Scan for the cell matching the given text and deliver its (x, y) coordinate at center. 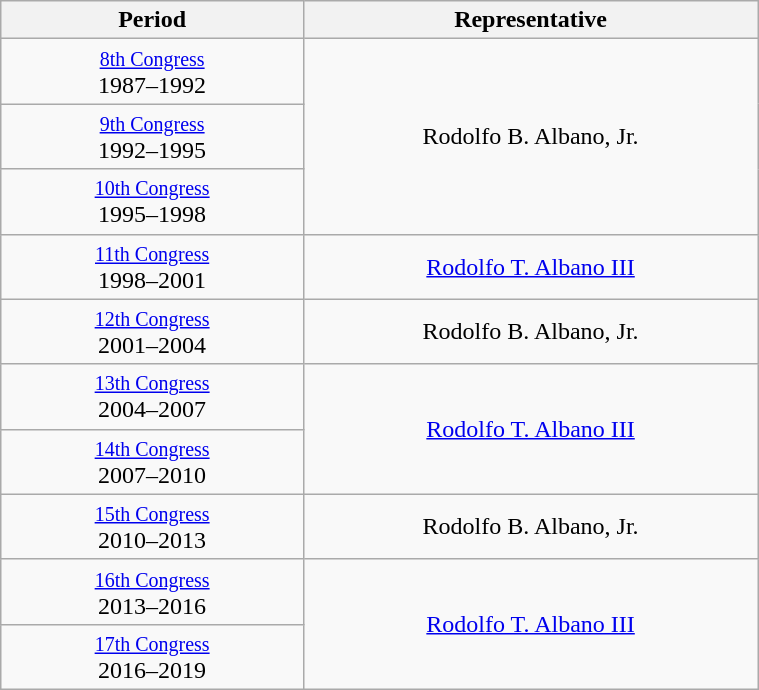
10th Congress1995–1998 (152, 202)
14th Congress2007–2010 (152, 462)
Period (152, 20)
8th Congress1987–1992 (152, 72)
15th Congress2010–2013 (152, 526)
13th Congress2004–2007 (152, 396)
11th Congress1998–2001 (152, 266)
17th Congress2016–2019 (152, 656)
9th Congress1992–1995 (152, 136)
12th Congress2001–2004 (152, 332)
16th Congress2013–2016 (152, 592)
Representative (530, 20)
